Provide the [x, y] coordinate of the cell's center where the given text is located.  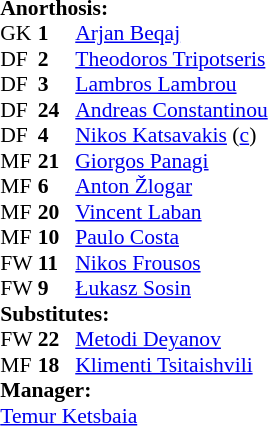
Giorgos Panagi [171, 161]
3 [57, 85]
6 [57, 187]
Łukasz Sosin [171, 289]
Manager: [134, 391]
21 [57, 161]
Klimenti Tsitaishvili [171, 365]
GK [19, 33]
24 [57, 110]
Anton Žlogar [171, 187]
Metodi Deyanov [171, 339]
Lambros Lambrou [171, 85]
Paulo Costa [171, 237]
18 [57, 365]
Theodoros Tripotseris [171, 59]
20 [57, 212]
4 [57, 135]
Substitutes: [134, 314]
10 [57, 237]
Vincent Laban [171, 212]
2 [57, 59]
Andreas Constantinou [171, 110]
11 [57, 263]
Nikos Frousos [171, 263]
Nikos Katsavakis (c) [171, 135]
22 [57, 339]
1 [57, 33]
Arjan Beqaj [171, 33]
9 [57, 289]
